For the text-containing cell, return its midpoint in [x, y] coordinate format. 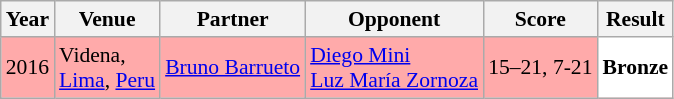
Partner [232, 19]
Year [28, 19]
Bruno Barrueto [232, 68]
Venue [107, 19]
Diego Mini Luz María Zornoza [394, 68]
Result [636, 19]
15–21, 7-21 [540, 68]
2016 [28, 68]
Bronze [636, 68]
Score [540, 19]
Opponent [394, 19]
Videna,Lima, Peru [107, 68]
